Search for the cell housing the specified text and yield its [X, Y] center coordinate. 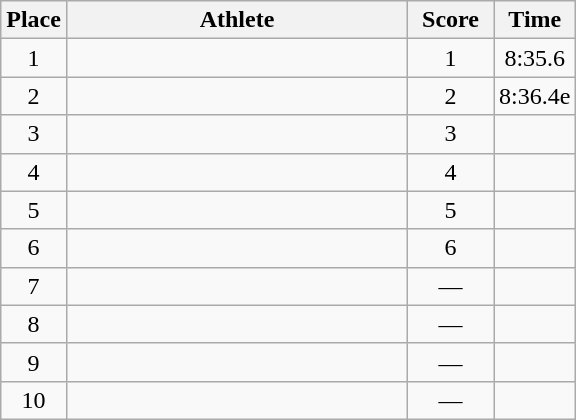
8 [34, 324]
7 [34, 286]
8:35.6 [535, 58]
Time [535, 20]
8:36.4e [535, 96]
Athlete [236, 20]
Place [34, 20]
Score [451, 20]
9 [34, 362]
10 [34, 400]
